Search for the cell housing the specified text and yield its (X, Y) center coordinate. 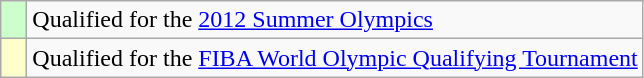
Qualified for the 2012 Summer Olympics (335, 20)
Qualified for the FIBA World Olympic Qualifying Tournament (335, 58)
